Return the [X, Y] coordinate for the center point of the cell that contains the specified text.  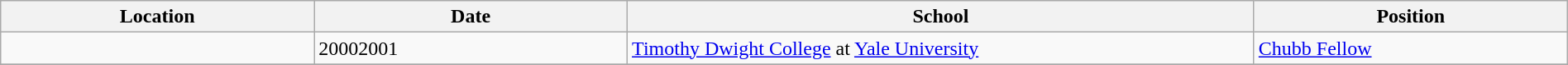
Timothy Dwight College at Yale University [941, 48]
20002001 [471, 48]
Date [471, 17]
Chubb Fellow [1411, 48]
School [941, 17]
Location [157, 17]
Position [1411, 17]
